Output the (X, Y) coordinate of the center of the cell containing the given text.  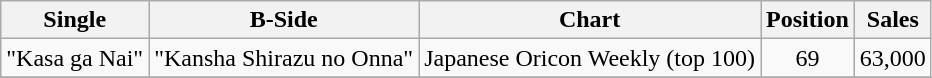
Position (808, 20)
B-Side (284, 20)
Japanese Oricon Weekly (top 100) (590, 58)
"Kasa ga Nai" (75, 58)
69 (808, 58)
Single (75, 20)
63,000 (892, 58)
Chart (590, 20)
"Kansha Shirazu no Onna" (284, 58)
Sales (892, 20)
